Detect which cell encompasses the target text, then output its [x, y] center coordinate. 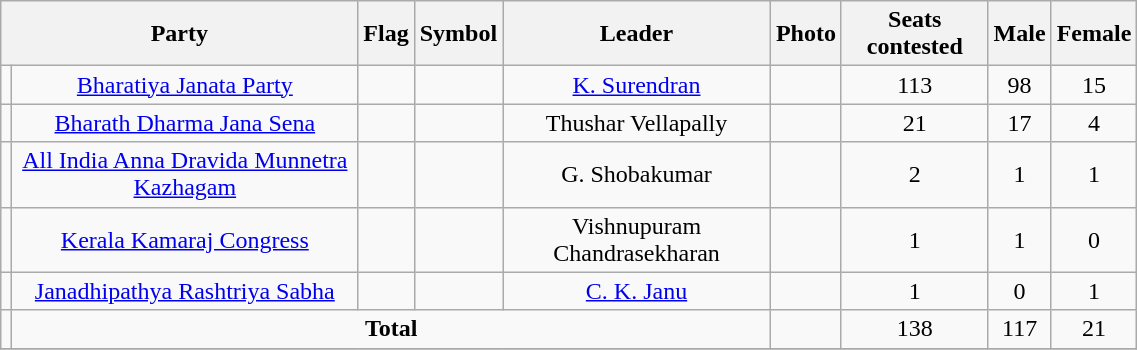
4 [1094, 123]
C. K. Janu [637, 291]
Bharatiya Janata Party [185, 85]
Vishnupuram Chandrasekharan [637, 240]
Male [1020, 34]
Bharath Dharma Jana Sena [185, 123]
Female [1094, 34]
Flag [386, 34]
G. Shobakumar [637, 174]
113 [914, 85]
All India Anna Dravida Munnetra Kazhagam [185, 174]
17 [1020, 123]
98 [1020, 85]
2 [914, 174]
Janadhipathya Rashtriya Sabha [185, 291]
K. Surendran [637, 85]
15 [1094, 85]
Thushar Vellapally [637, 123]
138 [914, 329]
Party [180, 34]
Leader [637, 34]
Photo [806, 34]
117 [1020, 329]
Kerala Kamaraj Congress [185, 240]
Seats contested [914, 34]
Symbol [458, 34]
Total [392, 329]
